Capture the cell that displays the provided text and extract its (x, y) central coordinate. 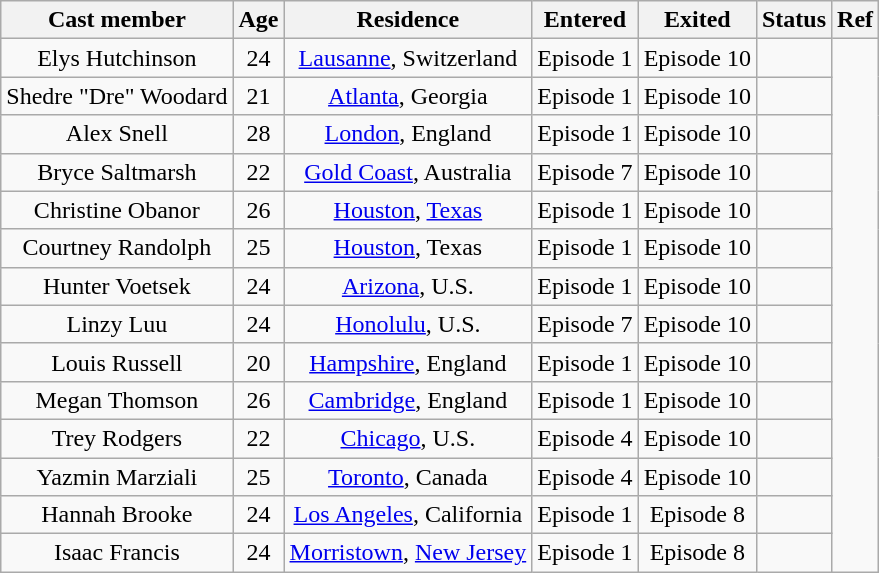
Trey Rodgers (117, 438)
Elys Hutchinson (117, 58)
Honolulu, U.S. (408, 324)
28 (258, 134)
Los Angeles, California (408, 515)
Isaac Francis (117, 553)
Courtney Randolph (117, 248)
Age (258, 20)
Cambridge, England (408, 400)
Hannah Brooke (117, 515)
Christine Obanor (117, 210)
20 (258, 362)
Atlanta, Georgia (408, 96)
Lausanne, Switzerland (408, 58)
21 (258, 96)
Exited (697, 20)
Ref (856, 20)
Shedre "Dre" Woodard (117, 96)
Toronto, Canada (408, 477)
Alex Snell (117, 134)
Entered (585, 20)
Gold Coast, Australia (408, 172)
Residence (408, 20)
Arizona, U.S. (408, 286)
London, England (408, 134)
Megan Thomson (117, 400)
Linzy Luu (117, 324)
Status (794, 20)
Hampshire, England (408, 362)
Hunter Voetsek (117, 286)
Louis Russell (117, 362)
Cast member (117, 20)
Bryce Saltmarsh (117, 172)
Chicago, U.S. (408, 438)
Yazmin Marziali (117, 477)
Morristown, New Jersey (408, 553)
